Search for the cell housing the specified text and yield its [X, Y] center coordinate. 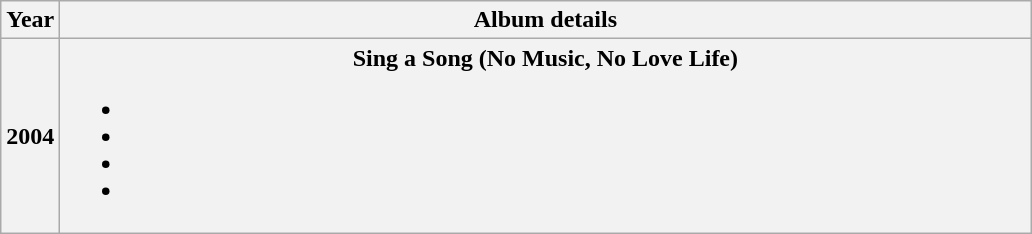
Album details [546, 20]
Year [30, 20]
Sing a Song (No Music, No Love Life) [546, 136]
2004 [30, 136]
